Find where the given text appears and provide that cell's center as [x, y] coordinate. 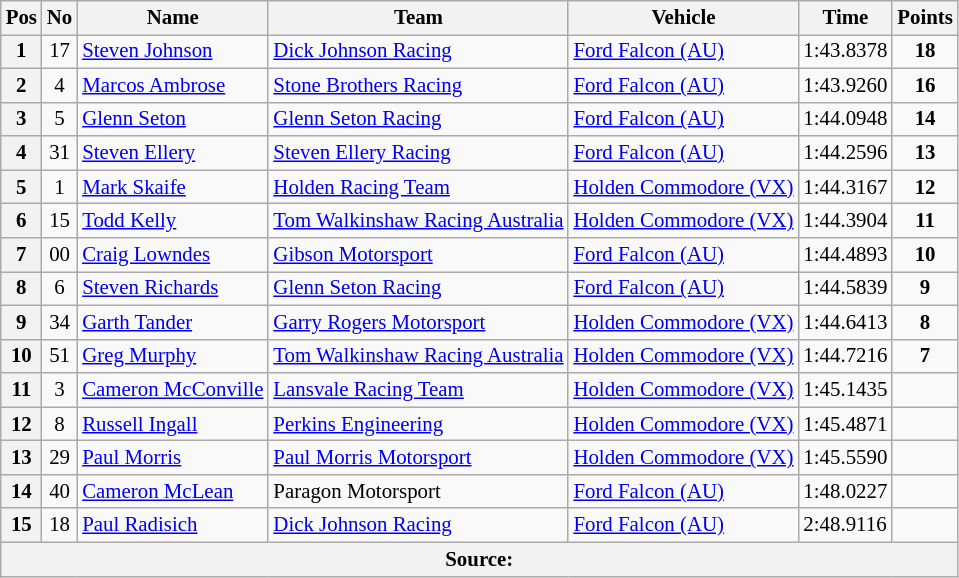
Greg Murphy [172, 356]
Glenn Seton [172, 119]
Source: [480, 559]
Vehicle [683, 18]
1:45.5590 [845, 458]
1:44.5839 [845, 288]
Steven Johnson [172, 51]
Steven Ellery Racing [418, 153]
Steven Ellery [172, 153]
34 [60, 322]
2:48.9116 [845, 525]
Mark Skaife [172, 187]
29 [60, 458]
Team [418, 18]
31 [60, 153]
1:44.6413 [845, 322]
Marcos Ambrose [172, 85]
Perkins Engineering [418, 424]
Craig Lowndes [172, 255]
1:44.2596 [845, 153]
Lansvale Racing Team [418, 390]
No [60, 18]
2 [22, 85]
Name [172, 18]
1:44.0948 [845, 119]
00 [60, 255]
1:45.1435 [845, 390]
1:48.0227 [845, 491]
Russell Ingall [172, 424]
Cameron McLean [172, 491]
17 [60, 51]
Stone Brothers Racing [418, 85]
Time [845, 18]
1:43.8378 [845, 51]
40 [60, 491]
1:43.9260 [845, 85]
Gibson Motorsport [418, 255]
1:44.4893 [845, 255]
51 [60, 356]
Points [924, 18]
Garth Tander [172, 322]
1:44.7216 [845, 356]
1:44.3167 [845, 187]
Garry Rogers Motorsport [418, 322]
Paul Morris Motorsport [418, 458]
Paul Radisich [172, 525]
1:44.3904 [845, 221]
Todd Kelly [172, 221]
1:45.4871 [845, 424]
Steven Richards [172, 288]
Cameron McConville [172, 390]
Paragon Motorsport [418, 491]
16 [924, 85]
Holden Racing Team [418, 187]
Paul Morris [172, 458]
Pos [22, 18]
